Find where the given text appears and provide that cell's center as (X, Y) coordinate. 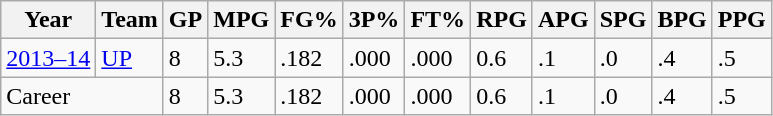
BPG (682, 20)
FG% (309, 20)
RPG (502, 20)
APG (563, 20)
SPG (623, 20)
MPG (242, 20)
UP (130, 58)
PPG (742, 20)
2013–14 (48, 58)
3P% (374, 20)
GP (185, 20)
Year (48, 20)
Team (130, 20)
Career (82, 96)
FT% (438, 20)
